Provide the (x, y) coordinate of the cell's center where the given text is located.  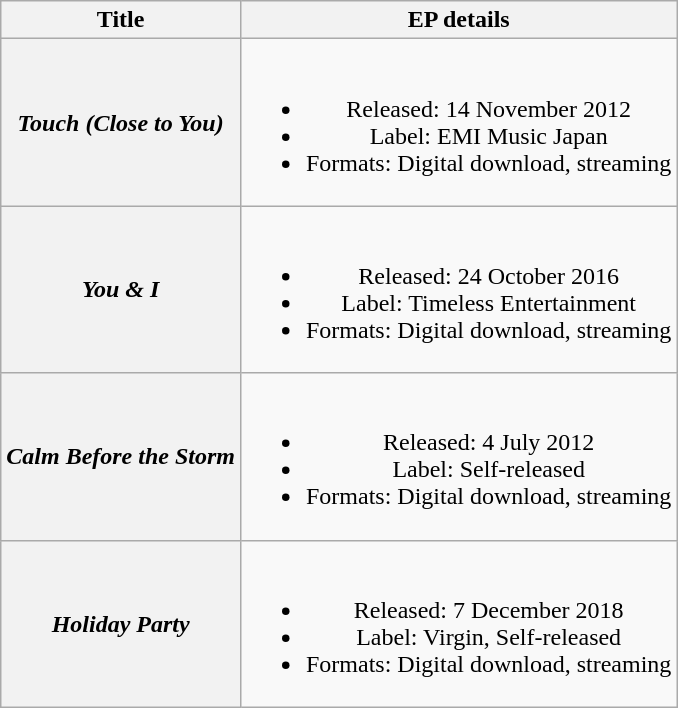
Calm Before the Storm (121, 456)
EP details (458, 20)
Released: 14 November 2012 Label: EMI Music JapanFormats: Digital download, streaming (458, 122)
Holiday Party (121, 624)
Released: 4 July 2012Label: Self-releasedFormats: Digital download, streaming (458, 456)
Title (121, 20)
Released: 7 December 2018Label: Virgin, Self-releasedFormats: Digital download, streaming (458, 624)
You & I (121, 290)
Touch (Close to You) (121, 122)
Released: 24 October 2016Label: Timeless EntertainmentFormats: Digital download, streaming (458, 290)
